Locate the cell with the specified text and output its (X, Y) center coordinate. 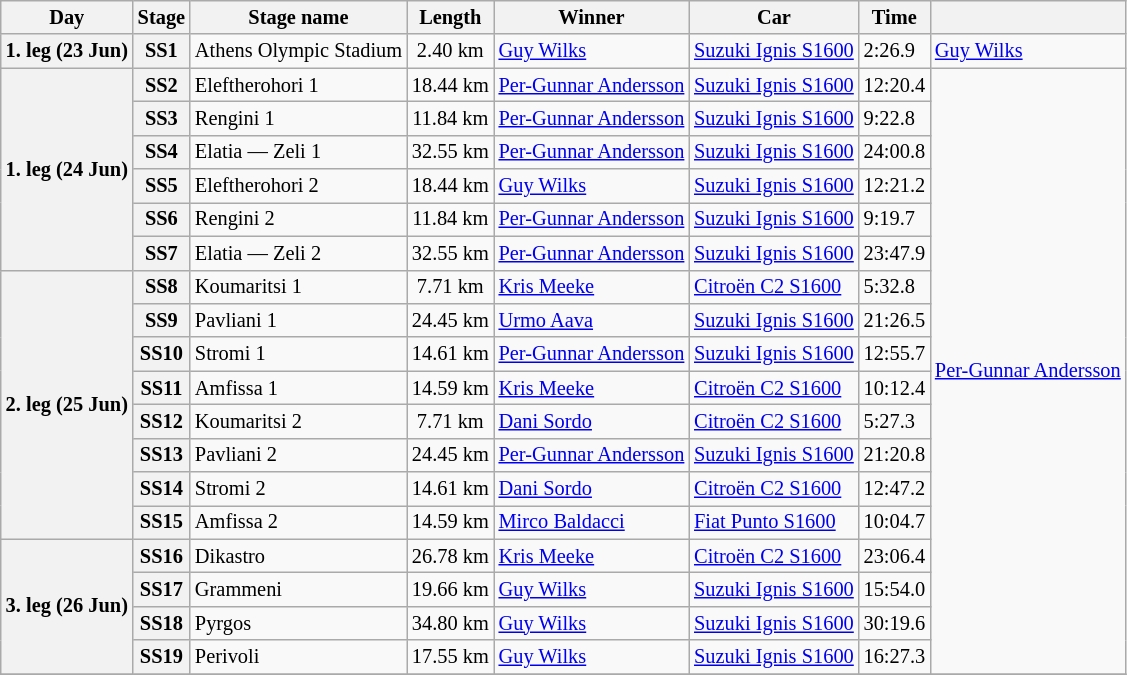
SS4 (162, 152)
Pavliani 1 (298, 320)
16:27.3 (894, 657)
Koumaritsi 2 (298, 421)
21:20.8 (894, 455)
Winner (592, 17)
Stage name (298, 17)
Stromi 2 (298, 489)
12:20.4 (894, 85)
Koumaritsi 1 (298, 287)
Elatia — Zeli 1 (298, 152)
12:21.2 (894, 186)
SS11 (162, 388)
Time (894, 17)
Day (67, 17)
SS8 (162, 287)
10:12.4 (894, 388)
10:04.7 (894, 522)
SS10 (162, 354)
SS2 (162, 85)
Length (450, 17)
SS3 (162, 118)
Fiat Punto S1600 (774, 522)
26.78 km (450, 556)
Grammeni (298, 589)
3. leg (26 Jun) (67, 606)
SS17 (162, 589)
Eleftherohori 1 (298, 85)
5:32.8 (894, 287)
Perivoli (298, 657)
23:06.4 (894, 556)
12:47.2 (894, 489)
2. leg (25 Jun) (67, 404)
Elatia — Zeli 2 (298, 253)
Eleftherohori 2 (298, 186)
9:19.7 (894, 219)
SS12 (162, 421)
Car (774, 17)
24:00.8 (894, 152)
Dikastro (298, 556)
1. leg (23 Jun) (67, 51)
Amfissa 2 (298, 522)
1. leg (24 Jun) (67, 169)
5:27.3 (894, 421)
Amfissa 1 (298, 388)
15:54.0 (894, 589)
12:55.7 (894, 354)
Rengini 1 (298, 118)
9:22.8 (894, 118)
SS19 (162, 657)
SS9 (162, 320)
2.40 km (450, 51)
17.55 km (450, 657)
Stromi 1 (298, 354)
Urmo Aava (592, 320)
SS1 (162, 51)
SS15 (162, 522)
Stage (162, 17)
23:47.9 (894, 253)
SS7 (162, 253)
30:19.6 (894, 623)
Rengini 2 (298, 219)
Pavliani 2 (298, 455)
Athens Olympic Stadium (298, 51)
SS5 (162, 186)
Pyrgos (298, 623)
Mirco Baldacci (592, 522)
34.80 km (450, 623)
SS6 (162, 219)
SS13 (162, 455)
SS18 (162, 623)
19.66 km (450, 589)
SS14 (162, 489)
2:26.9 (894, 51)
21:26.5 (894, 320)
SS16 (162, 556)
